Output the (x, y) coordinate of the center of the cell containing the given text.  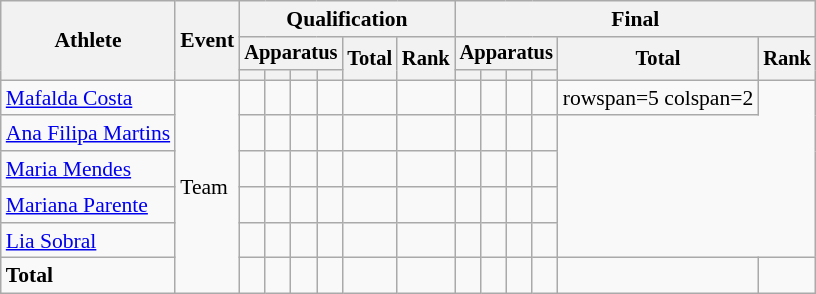
Final (636, 19)
Athlete (88, 40)
Event (207, 40)
Mariana Parente (88, 205)
Qualification (346, 19)
Mafalda Costa (88, 98)
Ana Filipa Martins (88, 134)
Lia Sobral (88, 241)
rowspan=5 colspan=2 (658, 98)
Maria Mendes (88, 169)
Team (207, 187)
